Return the (X, Y) coordinate for the center point of the cell that contains the specified text.  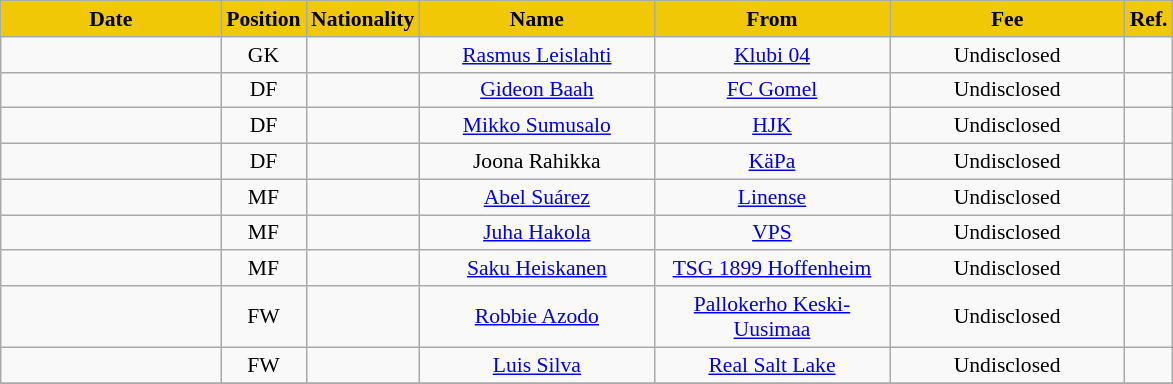
Real Salt Lake (772, 365)
HJK (772, 126)
Saku Heiskanen (536, 269)
Klubi 04 (772, 55)
Mikko Sumusalo (536, 126)
Luis Silva (536, 365)
Joona Rahikka (536, 162)
VPS (772, 233)
GK (264, 55)
Abel Suárez (536, 197)
Gideon Baah (536, 90)
Rasmus Leislahti (536, 55)
Position (264, 19)
Fee (1008, 19)
Nationality (362, 19)
Pallokerho Keski-Uusimaa (772, 316)
FC Gomel (772, 90)
From (772, 19)
Date (111, 19)
Ref. (1149, 19)
Robbie Azodo (536, 316)
Name (536, 19)
KäPa (772, 162)
Juha Hakola (536, 233)
Linense (772, 197)
TSG 1899 Hoffenheim (772, 269)
